Extract the [x, y] coordinate from the center of the cell holding the provided text.  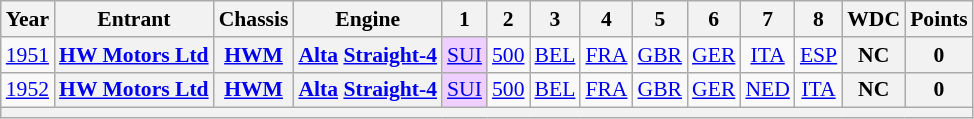
Year [28, 19]
Engine [368, 19]
2 [508, 19]
8 [818, 19]
7 [767, 19]
NED [767, 90]
1 [464, 19]
WDC [874, 19]
1951 [28, 55]
Points [939, 19]
4 [606, 19]
6 [714, 19]
5 [660, 19]
Entrant [134, 19]
1952 [28, 90]
3 [556, 19]
Chassis [254, 19]
ESP [818, 55]
